Detect which cell encompasses the target text, then output its [X, Y] center coordinate. 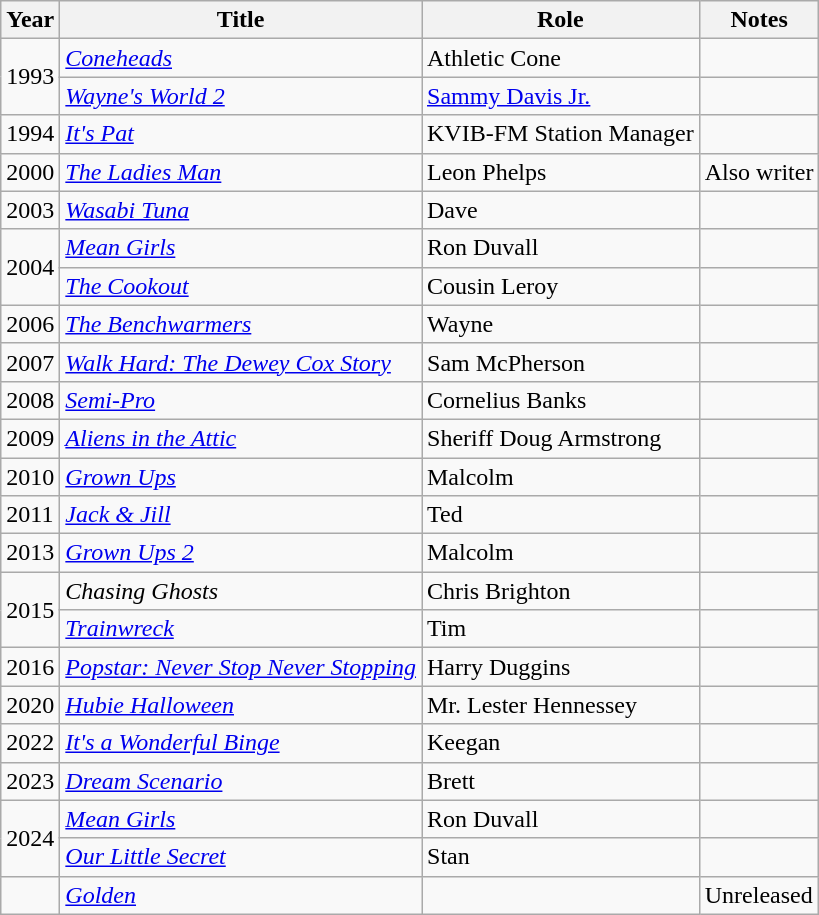
2011 [30, 515]
The Benchwarmers [241, 324]
2010 [30, 477]
Brett [561, 781]
Jack & Jill [241, 515]
Dave [561, 210]
Ted [561, 515]
Cousin Leroy [561, 286]
Wayne's World 2 [241, 96]
2024 [30, 838]
Sam McPherson [561, 362]
Year [30, 20]
Semi-Pro [241, 400]
1994 [30, 134]
Hubie Halloween [241, 705]
Dream Scenario [241, 781]
2016 [30, 667]
2004 [30, 267]
Wasabi Tuna [241, 210]
2008 [30, 400]
2013 [30, 553]
2020 [30, 705]
2007 [30, 362]
Athletic Cone [561, 58]
Our Little Secret [241, 857]
Wayne [561, 324]
Notes [759, 20]
Popstar: Never Stop Never Stopping [241, 667]
2015 [30, 610]
KVIB-FM Station Manager [561, 134]
Tim [561, 629]
1993 [30, 77]
Also writer [759, 172]
The Ladies Man [241, 172]
Aliens in the Attic [241, 438]
2003 [30, 210]
Chris Brighton [561, 591]
Sammy Davis Jr. [561, 96]
Trainwreck [241, 629]
Walk Hard: The Dewey Cox Story [241, 362]
2023 [30, 781]
Stan [561, 857]
The Cookout [241, 286]
Sheriff Doug Armstrong [561, 438]
Role [561, 20]
Keegan [561, 743]
Golden [241, 895]
2009 [30, 438]
Chasing Ghosts [241, 591]
2006 [30, 324]
Leon Phelps [561, 172]
It's a Wonderful Binge [241, 743]
Cornelius Banks [561, 400]
2022 [30, 743]
2000 [30, 172]
It's Pat [241, 134]
Title [241, 20]
Unreleased [759, 895]
Grown Ups 2 [241, 553]
Harry Duggins [561, 667]
Mr. Lester Hennessey [561, 705]
Grown Ups [241, 477]
Coneheads [241, 58]
